For the text-containing cell, return its midpoint in (x, y) coordinate format. 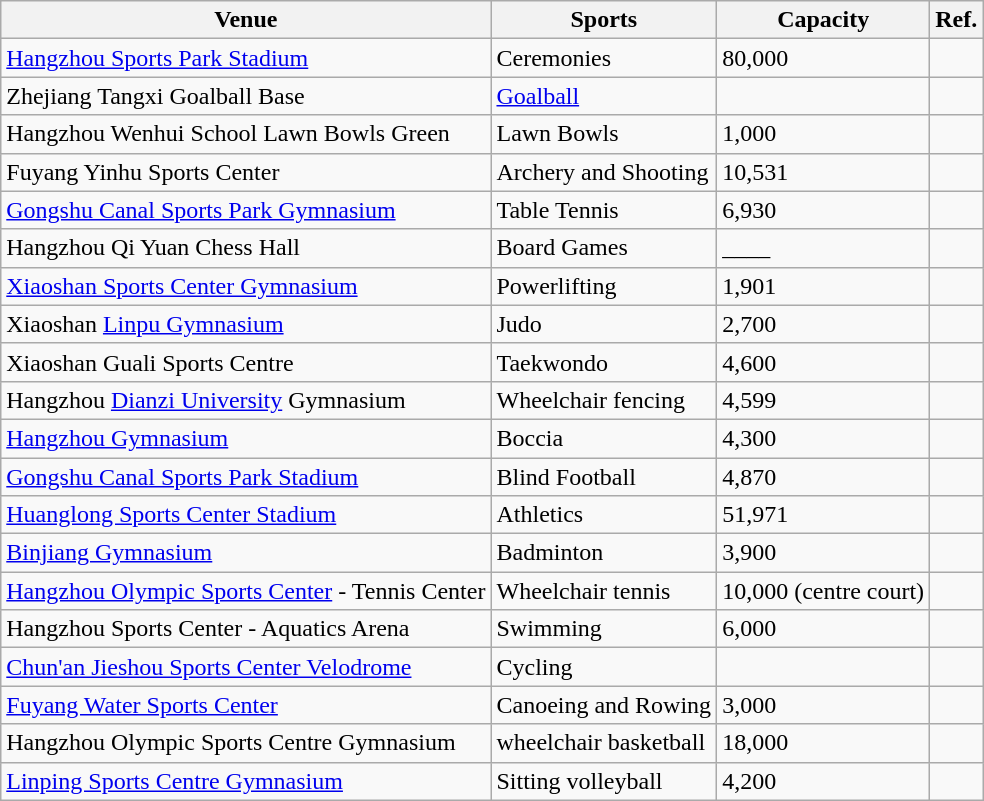
Fuyang Yinhu Sports Center (246, 172)
Powerlifting (604, 286)
Wheelchair fencing (604, 400)
Taekwondo (604, 362)
Ref. (956, 20)
Sports (604, 20)
Zhejiang Tangxi Goalball Base (246, 96)
Hangzhou Wenhui School Lawn Bowls Green (246, 134)
Archery and Shooting (604, 172)
Sitting volleyball (604, 781)
10,000 (centre court) (824, 591)
Xiaoshan Sports Center Gymnasium (246, 286)
Goalball (604, 96)
Chun'an Jieshou Sports Center Velodrome (246, 667)
Xiaoshan Guali Sports Centre (246, 362)
Athletics (604, 515)
2,700 (824, 324)
Xiaoshan Linpu Gymnasium (246, 324)
Venue (246, 20)
4,599 (824, 400)
Huanglong Sports Center Stadium (246, 515)
Swimming (604, 629)
Hangzhou Olympic Sports Centre Gymnasium (246, 743)
Hangzhou Olympic Sports Center - Tennis Center (246, 591)
Capacity (824, 20)
Board Games (604, 248)
6,000 (824, 629)
4,600 (824, 362)
Hangzhou Gymnasium (246, 438)
Hangzhou Dianzi University Gymnasium (246, 400)
Cycling (604, 667)
Hangzhou Qi Yuan Chess Hall (246, 248)
Fuyang Water Sports Center (246, 705)
Table Tennis (604, 210)
____ (824, 248)
Linping Sports Centre Gymnasium (246, 781)
Lawn Bowls (604, 134)
Wheelchair tennis (604, 591)
Binjiang Gymnasium (246, 553)
80,000 (824, 58)
Badminton (604, 553)
Ceremonies (604, 58)
Canoeing and Rowing (604, 705)
1,901 (824, 286)
Gongshu Canal Sports Park Gymnasium (246, 210)
4,200 (824, 781)
6,930 (824, 210)
Judo (604, 324)
4,870 (824, 477)
18,000 (824, 743)
10,531 (824, 172)
51,971 (824, 515)
Boccia (604, 438)
1,000 (824, 134)
3,900 (824, 553)
Hangzhou Sports Center - Aquatics Arena (246, 629)
Gongshu Canal Sports Park Stadium (246, 477)
wheelchair basketball (604, 743)
Blind Football (604, 477)
4,300 (824, 438)
3,000 (824, 705)
Hangzhou Sports Park Stadium (246, 58)
